Capture the cell that displays the provided text and extract its [x, y] central coordinate. 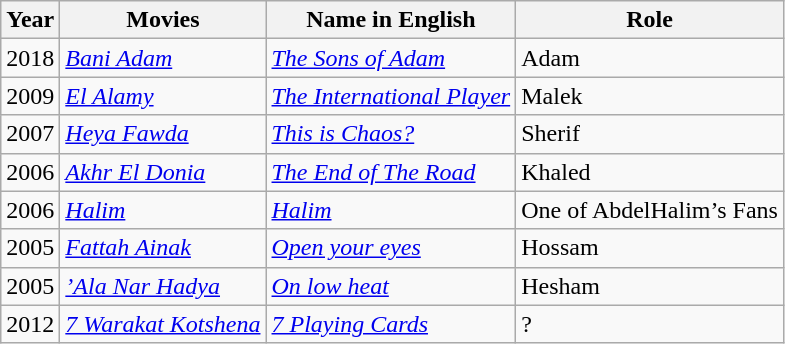
2007 [30, 134]
Role [650, 20]
2018 [30, 58]
Fattah Ainak [163, 248]
Hossam [650, 248]
2012 [30, 324]
On low heat [391, 286]
7 Playing Cards [391, 324]
The End of The Road [391, 172]
Akhr El Donia [163, 172]
Open your eyes [391, 248]
2009 [30, 96]
Khaled [650, 172]
The International Player [391, 96]
El Alamy [163, 96]
Bani Adam [163, 58]
Name in English [391, 20]
This is Chaos? [391, 134]
Movies [163, 20]
7 Warakat Kotshena [163, 324]
The Sons of Adam [391, 58]
’Ala Nar Hadya [163, 286]
Hesham [650, 286]
Adam [650, 58]
? [650, 324]
Year [30, 20]
Heya Fawda [163, 134]
Sherif [650, 134]
Malek [650, 96]
One of AbdelHalim’s Fans [650, 210]
